For the text-containing cell, return its midpoint in [X, Y] coordinate format. 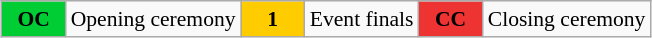
CC [451, 19]
OC [34, 19]
Closing ceremony [567, 19]
Event finals [362, 19]
Opening ceremony [154, 19]
1 [273, 19]
